Identify which cell holds the provided text, then report its (X, Y) central coordinate. 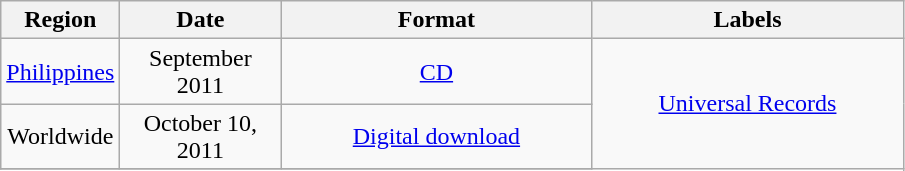
Labels (748, 20)
Digital download (436, 136)
Worldwide (60, 136)
Universal Records (748, 104)
Philippines (60, 72)
Format (436, 20)
September 2011 (200, 72)
CD (436, 72)
October 10, 2011 (200, 136)
Date (200, 20)
Region (60, 20)
